Output the (x, y) coordinate of the center of the cell containing the given text.  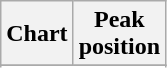
Peakposition (119, 34)
Chart (37, 34)
